Detect which cell encompasses the target text, then output its [X, Y] center coordinate. 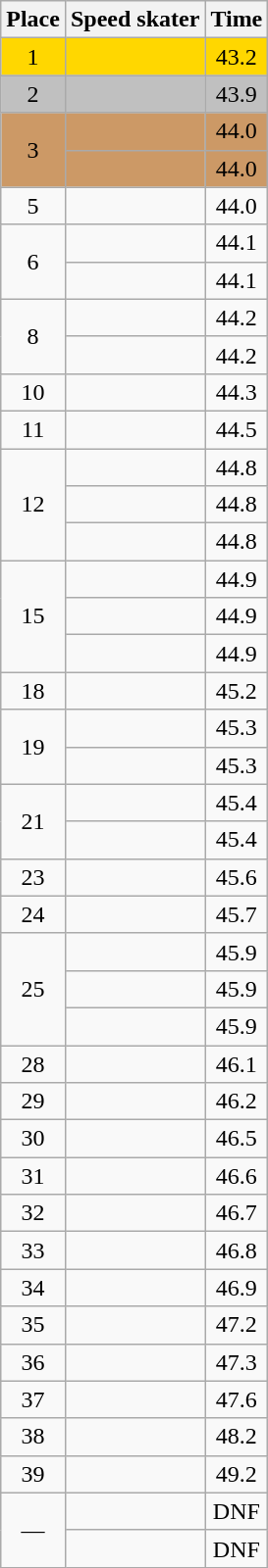
24 [33, 914]
35 [33, 1325]
46.6 [237, 1176]
Speed skater [134, 20]
8 [33, 336]
45.7 [237, 914]
— [33, 1530]
44.5 [237, 429]
46.5 [237, 1139]
31 [33, 1176]
5 [33, 206]
37 [33, 1399]
12 [33, 505]
46.1 [237, 1063]
30 [33, 1139]
43.2 [237, 57]
46.8 [237, 1250]
23 [33, 877]
44.3 [237, 392]
47.6 [237, 1399]
39 [33, 1474]
47.2 [237, 1325]
Place [33, 20]
45.2 [237, 691]
46.9 [237, 1288]
10 [33, 392]
49.2 [237, 1474]
32 [33, 1213]
15 [33, 616]
47.3 [237, 1362]
21 [33, 821]
29 [33, 1102]
48.2 [237, 1437]
6 [33, 262]
18 [33, 691]
43.9 [237, 94]
38 [33, 1437]
2 [33, 94]
3 [33, 150]
11 [33, 429]
36 [33, 1362]
25 [33, 989]
28 [33, 1063]
33 [33, 1250]
46.2 [237, 1102]
46.7 [237, 1213]
19 [33, 747]
34 [33, 1288]
Time [237, 20]
1 [33, 57]
45.6 [237, 877]
